Scan for the cell matching the given text and deliver its [x, y] coordinate at center. 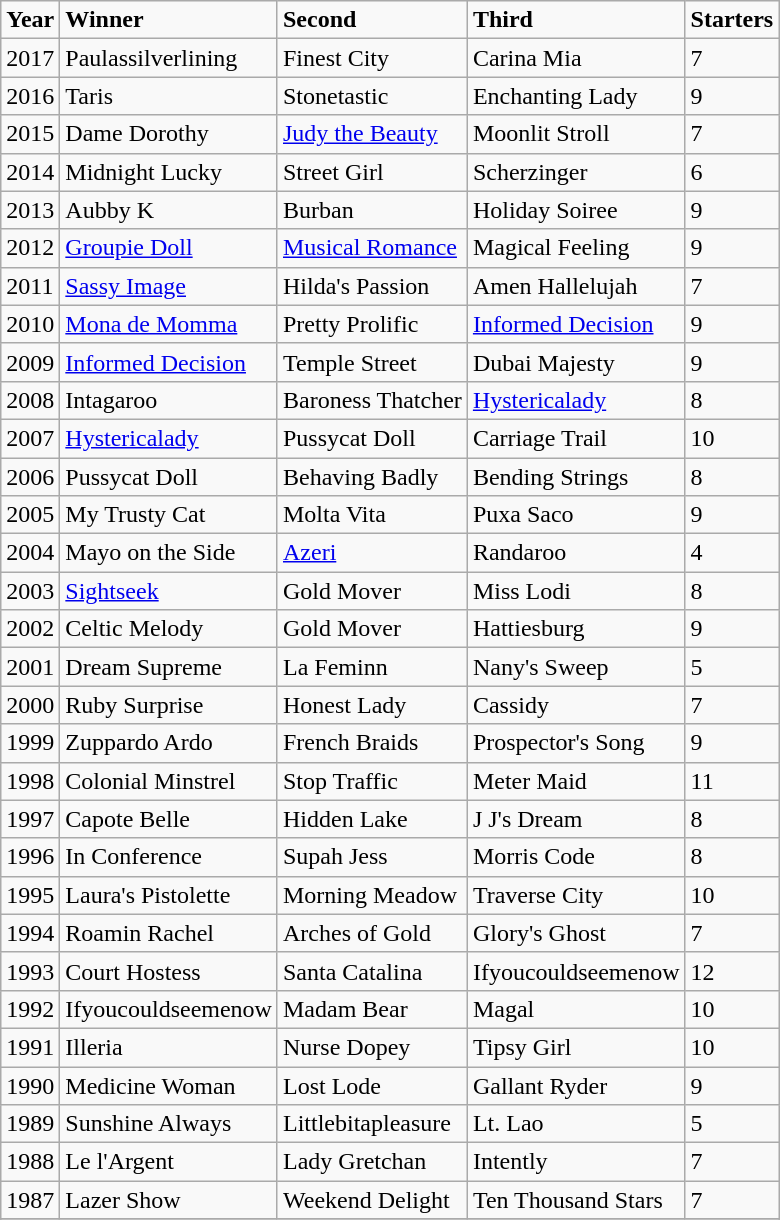
2003 [30, 591]
2011 [30, 286]
2017 [30, 58]
Lost Lode [372, 1085]
J J's Dream [576, 819]
Roamin Rachel [169, 933]
Year [30, 20]
Third [576, 20]
Aubby K [169, 210]
Glory's Ghost [576, 933]
Celtic Melody [169, 629]
2012 [30, 248]
1988 [30, 1162]
Carriage Trail [576, 438]
2005 [30, 515]
11 [732, 781]
Miss Lodi [576, 591]
6 [732, 172]
Court Hostess [169, 971]
Meter Maid [576, 781]
1990 [30, 1085]
Dame Dorothy [169, 134]
1993 [30, 971]
Taris [169, 96]
1997 [30, 819]
4 [732, 553]
Littlebitapleasure [372, 1124]
Second [372, 20]
1987 [30, 1200]
In Conference [169, 857]
2010 [30, 324]
Groupie Doll [169, 248]
Stonetastic [372, 96]
Scherzinger [576, 172]
Midnight Lucky [169, 172]
Madam Bear [372, 1009]
2001 [30, 667]
Magical Feeling [576, 248]
1992 [30, 1009]
Morning Meadow [372, 895]
2004 [30, 553]
Temple Street [372, 362]
Honest Lady [372, 705]
2002 [30, 629]
Supah Jess [372, 857]
Hattiesburg [576, 629]
Gallant Ryder [576, 1085]
Santa Catalina [372, 971]
Moonlit Stroll [576, 134]
Weekend Delight [372, 1200]
Lazer Show [169, 1200]
La Feminn [372, 667]
Finest City [372, 58]
2007 [30, 438]
2009 [30, 362]
Behaving Badly [372, 477]
Nurse Dopey [372, 1047]
Medicine Woman [169, 1085]
Laura's Pistolette [169, 895]
1996 [30, 857]
2016 [30, 96]
Carina Mia [576, 58]
Illeria [169, 1047]
Prospector's Song [576, 743]
Zuppardo Ardo [169, 743]
Dream Supreme [169, 667]
Lt. Lao [576, 1124]
Arches of Gold [372, 933]
Colonial Minstrel [169, 781]
Puxa Saco [576, 515]
12 [732, 971]
Mona de Momma [169, 324]
Cassidy [576, 705]
Paulassilverlining [169, 58]
2013 [30, 210]
Sightseek [169, 591]
Dubai Majesty [576, 362]
Starters [732, 20]
French Braids [372, 743]
1994 [30, 933]
Stop Traffic [372, 781]
1998 [30, 781]
Morris Code [576, 857]
Pretty Prolific [372, 324]
2008 [30, 400]
Azeri [372, 553]
Mayo on the Side [169, 553]
My Trusty Cat [169, 515]
Street Girl [372, 172]
Judy the Beauty [372, 134]
Nany's Sweep [576, 667]
Musical Romance [372, 248]
1999 [30, 743]
Bending Strings [576, 477]
Le l'Argent [169, 1162]
Holiday Soiree [576, 210]
Amen Hallelujah [576, 286]
Intently [576, 1162]
Burban [372, 210]
1989 [30, 1124]
2006 [30, 477]
2015 [30, 134]
Molta Vita [372, 515]
Randaroo [576, 553]
Intagaroo [169, 400]
1991 [30, 1047]
Sassy Image [169, 286]
1995 [30, 895]
Hilda's Passion [372, 286]
Capote Belle [169, 819]
2000 [30, 705]
Hidden Lake [372, 819]
2014 [30, 172]
Traverse City [576, 895]
Ruby Surprise [169, 705]
Tipsy Girl [576, 1047]
Magal [576, 1009]
Sunshine Always [169, 1124]
Lady Gretchan [372, 1162]
Baroness Thatcher [372, 400]
Enchanting Lady [576, 96]
Winner [169, 20]
Ten Thousand Stars [576, 1200]
